Extract the (x, y) coordinate from the center of the cell holding the provided text.  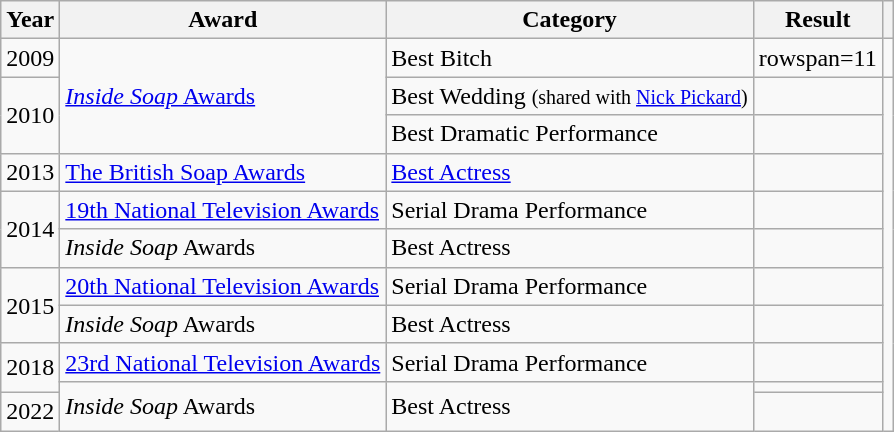
2018 (30, 368)
Best Bitch (570, 58)
Best Dramatic Performance (570, 134)
23rd National Television Awards (223, 362)
2015 (30, 305)
2022 (30, 411)
Result (818, 20)
2009 (30, 58)
rowspan=11 (818, 58)
The British Soap Awards (223, 172)
Year (30, 20)
2014 (30, 229)
19th National Television Awards (223, 210)
Category (570, 20)
2013 (30, 172)
Award (223, 20)
Best Wedding (shared with Nick Pickard) (570, 96)
2010 (30, 115)
20th National Television Awards (223, 286)
